Return [x, y] of the center of cell containing provided text 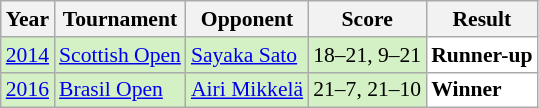
Opponent [247, 19]
Result [482, 19]
18–21, 9–21 [367, 55]
Scottish Open [120, 55]
Tournament [120, 19]
Winner [482, 90]
2016 [28, 90]
21–7, 21–10 [367, 90]
Brasil Open [120, 90]
Runner-up [482, 55]
Score [367, 19]
Airi Mikkelä [247, 90]
2014 [28, 55]
Year [28, 19]
Sayaka Sato [247, 55]
